Identify which cell holds the provided text, then report its (x, y) central coordinate. 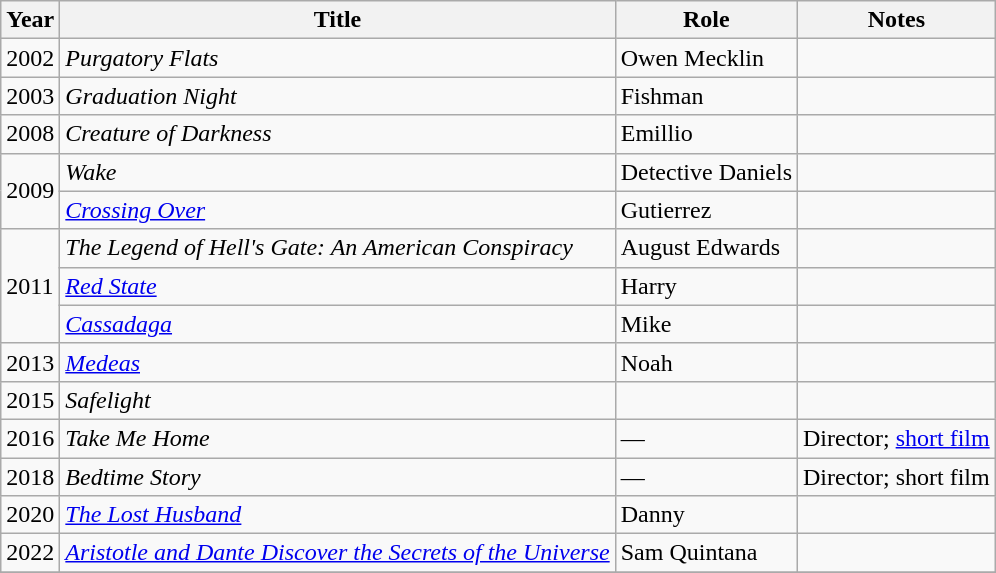
Gutierrez (706, 210)
Role (706, 20)
2016 (30, 438)
2013 (30, 362)
Crossing Over (338, 210)
The Legend of Hell's Gate: An American Conspiracy (338, 248)
Harry (706, 286)
Emillio (706, 134)
2022 (30, 553)
The Lost Husband (338, 515)
2015 (30, 400)
Noah (706, 362)
Mike (706, 324)
Safelight (338, 400)
Medeas (338, 362)
Wake (338, 172)
Purgatory Flats (338, 58)
Detective Daniels (706, 172)
Title (338, 20)
Red State (338, 286)
Creature of Darkness (338, 134)
Notes (897, 20)
2020 (30, 515)
Year (30, 20)
2009 (30, 191)
2003 (30, 96)
Owen Mecklin (706, 58)
2002 (30, 58)
2018 (30, 477)
2008 (30, 134)
August Edwards (706, 248)
Fishman (706, 96)
Bedtime Story (338, 477)
Take Me Home (338, 438)
2011 (30, 286)
Danny (706, 515)
Cassadaga (338, 324)
Graduation Night (338, 96)
Aristotle and Dante Discover the Secrets of the Universe (338, 553)
Sam Quintana (706, 553)
